Find where the given text appears and provide that cell's center as [X, Y] coordinate. 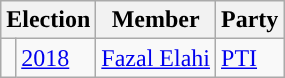
PTI [250, 58]
Member [156, 20]
Election [48, 20]
Fazal Elahi [156, 58]
Party [250, 20]
2018 [56, 58]
